Output the (X, Y) coordinate of the center of the cell containing the given text.  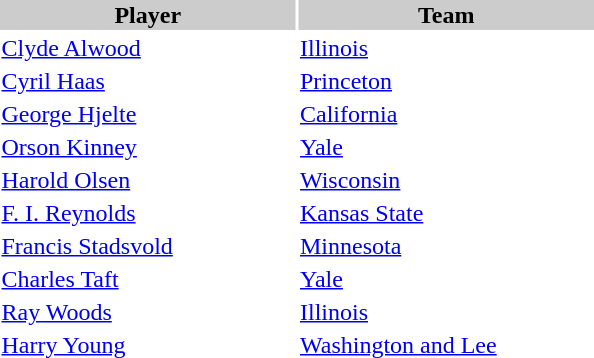
George Hjelte (148, 114)
Harold Olsen (148, 180)
Francis Stadsvold (148, 246)
Orson Kinney (148, 147)
Team (446, 15)
Minnesota (446, 246)
Cyril Haas (148, 81)
Clyde Alwood (148, 48)
Charles Taft (148, 279)
Player (148, 15)
Ray Woods (148, 312)
Wisconsin (446, 180)
Kansas State (446, 213)
California (446, 114)
Princeton (446, 81)
F. I. Reynolds (148, 213)
